Capture the cell that displays the provided text and extract its (X, Y) central coordinate. 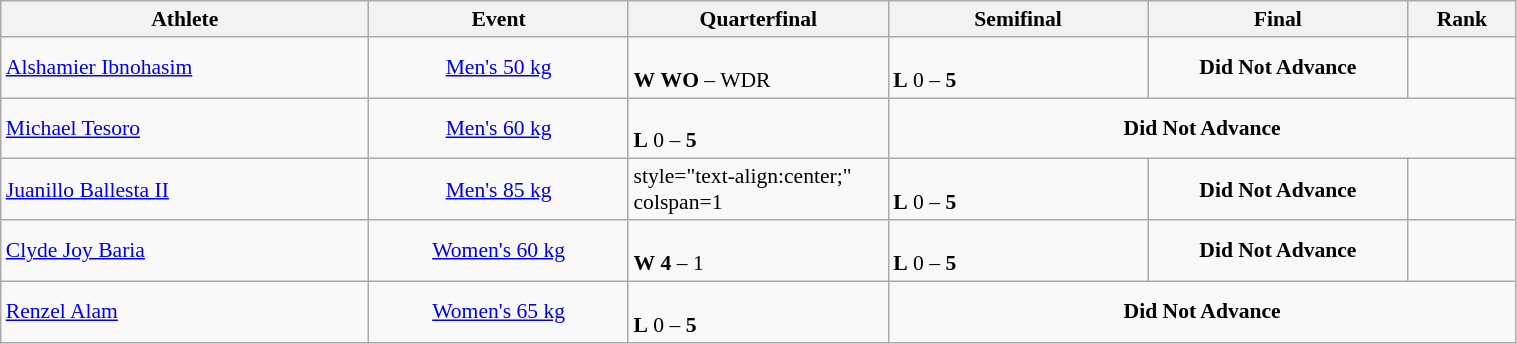
Michael Tesoro (185, 128)
Athlete (185, 19)
Women's 65 kg (499, 312)
Semifinal (1018, 19)
Men's 60 kg (499, 128)
Men's 50 kg (499, 68)
Women's 60 kg (499, 250)
W WO – WDR (758, 68)
Rank (1462, 19)
Clyde Joy Baria (185, 250)
style="text-align:center;" colspan=1 (758, 190)
Juanillo Ballesta II (185, 190)
Event (499, 19)
Quarterfinal (758, 19)
Final (1278, 19)
Men's 85 kg (499, 190)
Alshamier Ibnohasim (185, 68)
Renzel Alam (185, 312)
W 4 – 1 (758, 250)
